For the text-containing cell, return its midpoint in (X, Y) coordinate format. 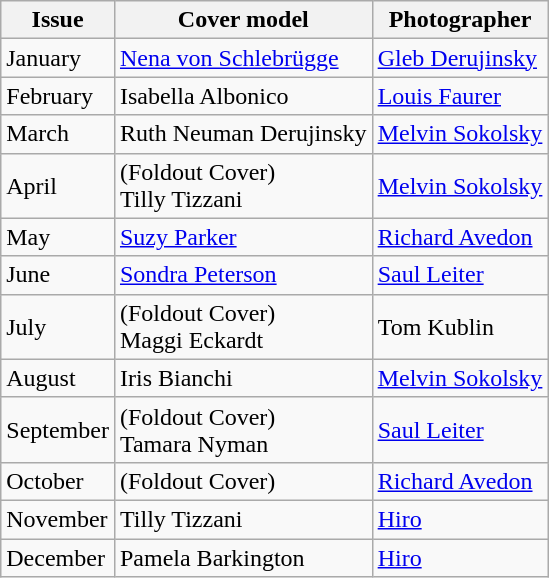
August (58, 378)
(Foldout Cover) Maggi Eckardt (243, 326)
Louis Faurer (460, 96)
(Foldout Cover) Tamara Nyman (243, 430)
December (58, 557)
January (58, 58)
(Foldout Cover) Tilly Tizzani (243, 186)
April (58, 186)
Pamela Barkington (243, 557)
May (58, 237)
Suzy Parker (243, 237)
Gleb Derujinsky (460, 58)
September (58, 430)
Tilly Tizzani (243, 519)
(Foldout Cover) (243, 481)
Iris Bianchi (243, 378)
October (58, 481)
Ruth Neuman Derujinsky (243, 134)
Nena von Schlebrügge (243, 58)
Issue (58, 20)
Cover model (243, 20)
Photographer (460, 20)
November (58, 519)
Tom Kublin (460, 326)
June (58, 275)
July (58, 326)
Isabella Albonico (243, 96)
February (58, 96)
March (58, 134)
Sondra Peterson (243, 275)
